Return (x, y) of the center of cell containing provided text 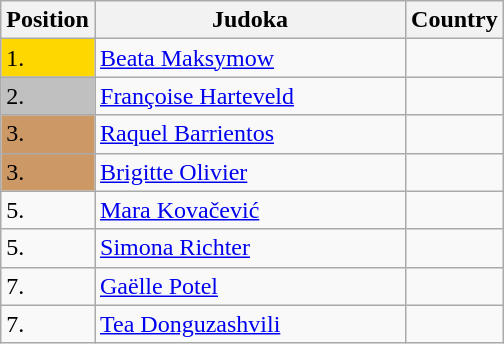
Françoise Harteveld (250, 96)
Beata Maksymow (250, 58)
Position (48, 20)
Brigitte Olivier (250, 172)
Country (455, 20)
Raquel Barrientos (250, 134)
Simona Richter (250, 248)
Mara Kovačević (250, 210)
Judoka (250, 20)
1. (48, 58)
Tea Donguzashvili (250, 324)
2. (48, 96)
Gaëlle Potel (250, 286)
